Capture the cell that displays the provided text and extract its [X, Y] central coordinate. 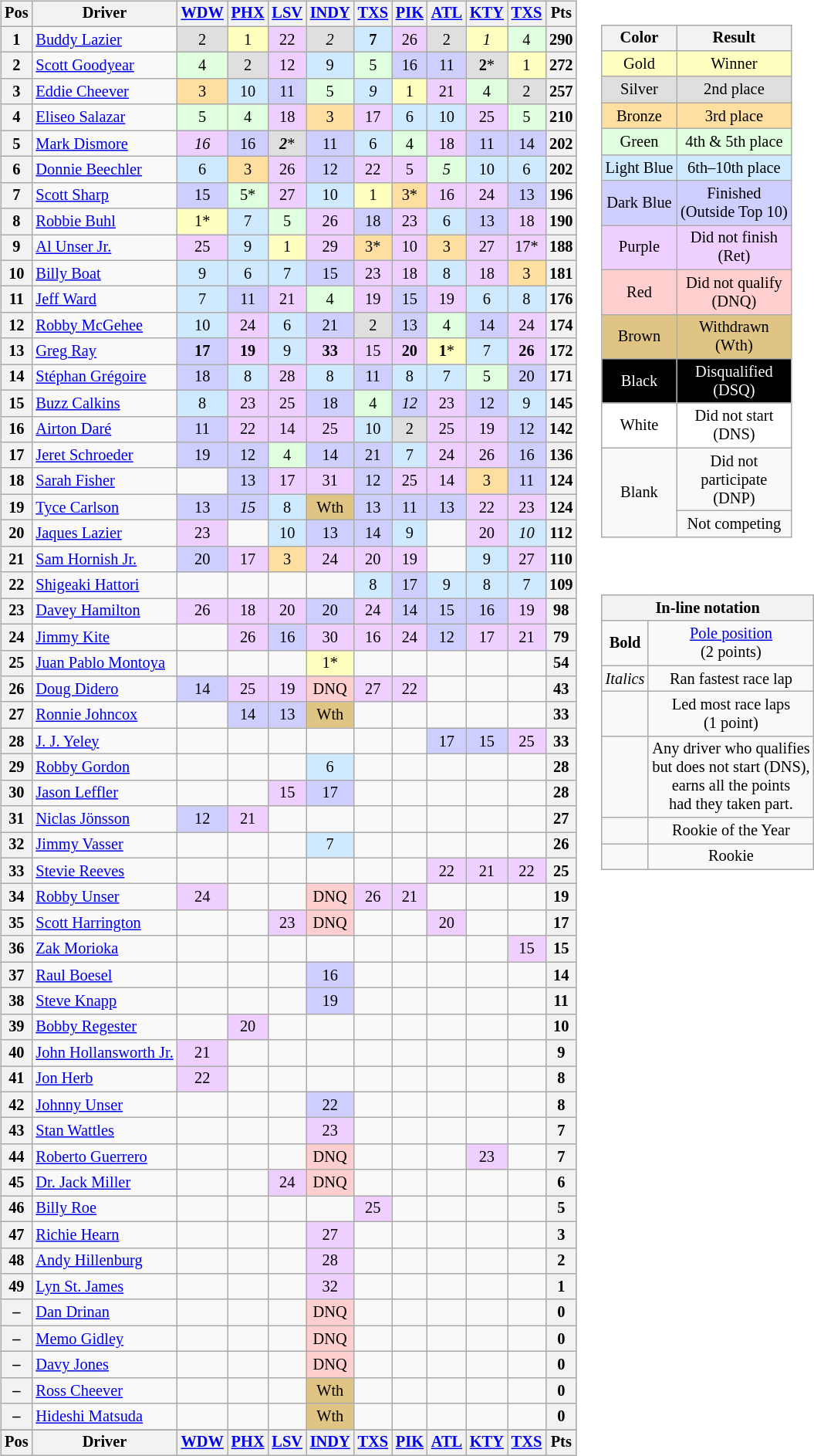
Juan Pablo Montoya [104, 663]
Dr. Jack Miller [104, 1183]
Italics [625, 679]
Rookie [731, 857]
Eliseo Salazar [104, 117]
Al Unser Jr. [104, 248]
Stéphan Grégoire [104, 378]
Sam Hornish Jr. [104, 559]
Brown [639, 337]
Billy Roe [104, 1209]
48 [16, 1261]
47 [16, 1234]
39 [16, 1027]
Bobby Regester [104, 1027]
Jaques Lazier [104, 533]
3rd place [734, 116]
Robby Unser [104, 897]
Roberto Guerrero [104, 1157]
Jimmy Kite [104, 637]
Silver [639, 90]
Sarah Fisher [104, 481]
Gold [639, 64]
Scott Goodyear [104, 66]
Stevie Reeves [104, 871]
Ross Cheever [104, 1390]
5* [248, 195]
Hideshi Matsuda [104, 1417]
Green [639, 142]
Raul Boesel [104, 975]
42 [16, 1105]
Steve Knapp [104, 1001]
38 [16, 1001]
Buddy Lazier [104, 39]
109 [561, 585]
Color [639, 38]
196 [561, 195]
Billy Boat [104, 273]
Rookie of the Year [731, 831]
Winner [734, 64]
110 [561, 559]
98 [561, 611]
Stan Wattles [104, 1131]
Andy Hillenburg [104, 1261]
Black [639, 381]
4th & 5th place [734, 142]
174 [561, 326]
Any driver who qualifiesbut does not start (DNS),earns all the pointshad they taken part. [731, 777]
White [639, 425]
6th–10th place [734, 168]
54 [561, 663]
Result [734, 38]
17* [526, 248]
Memo Gidley [104, 1339]
Ran fastest race lap [731, 679]
Dark Blue [639, 203]
34 [16, 897]
Not competing [734, 524]
Did not qualify(DNQ) [734, 292]
49 [16, 1287]
Robby McGehee [104, 326]
79 [561, 637]
46 [16, 1209]
181 [561, 273]
Scott Sharp [104, 195]
Robby Gordon [104, 767]
Finished(Outside Top 10) [734, 203]
136 [561, 455]
290 [561, 39]
Johnny Unser [104, 1105]
Jason Leffler [104, 793]
Eddie Cheever [104, 92]
272 [561, 66]
Doug Didero [104, 689]
J. J. Yeley [104, 741]
Did not start(DNS) [734, 425]
Pole position(2 points) [731, 643]
Davy Jones [104, 1365]
Buzz Calkins [104, 403]
Light Blue [639, 168]
171 [561, 378]
Did not finish(Ret) [734, 248]
45 [16, 1183]
145 [561, 403]
172 [561, 351]
190 [561, 222]
2nd place [734, 90]
Mark Dismore [104, 144]
Did notparticipate(DNP) [734, 479]
142 [561, 429]
Scott Harrington [104, 923]
Withdrawn(Wth) [734, 337]
Blank [639, 493]
Jon Herb [104, 1079]
37 [16, 975]
Ronnie Johncox [104, 715]
Greg Ray [104, 351]
188 [561, 248]
Lyn St. James [104, 1287]
Zak Morioka [104, 949]
Davey Hamilton [104, 611]
Bronze [639, 116]
Airton Daré [104, 429]
Tyce Carlson [104, 507]
Jimmy Vasser [104, 845]
40 [16, 1053]
35 [16, 923]
Dan Drinan [104, 1312]
36 [16, 949]
Red [639, 292]
41 [16, 1079]
Jeret Schroeder [104, 455]
Donnie Beechler [104, 170]
112 [561, 533]
In-line notation [708, 608]
Disqualified(DSQ) [734, 381]
210 [561, 117]
176 [561, 300]
Jeff Ward [104, 300]
44 [16, 1157]
Shigeaki Hattori [104, 585]
Richie Hearn [104, 1234]
257 [561, 92]
John Hollansworth Jr. [104, 1053]
Robbie Buhl [104, 222]
Niclas Jönsson [104, 819]
Bold [625, 643]
Purple [639, 248]
Led most race laps(1 point) [731, 714]
